Output the (x, y) coordinate of the center of the cell containing the given text.  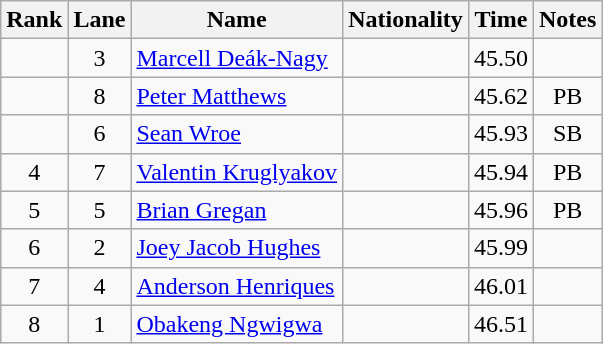
Brian Gregan (237, 210)
Sean Wroe (237, 134)
45.99 (500, 248)
2 (100, 248)
Lane (100, 20)
Notes (567, 20)
Marcell Deák-Nagy (237, 58)
SB (567, 134)
3 (100, 58)
46.51 (500, 324)
Rank (34, 20)
Anderson Henriques (237, 286)
Name (237, 20)
45.62 (500, 96)
Time (500, 20)
Peter Matthews (237, 96)
Valentin Kruglyakov (237, 172)
46.01 (500, 286)
45.93 (500, 134)
45.96 (500, 210)
45.94 (500, 172)
Nationality (406, 20)
Joey Jacob Hughes (237, 248)
1 (100, 324)
Obakeng Ngwigwa (237, 324)
45.50 (500, 58)
